Scan for the cell matching the given text and deliver its (x, y) coordinate at center. 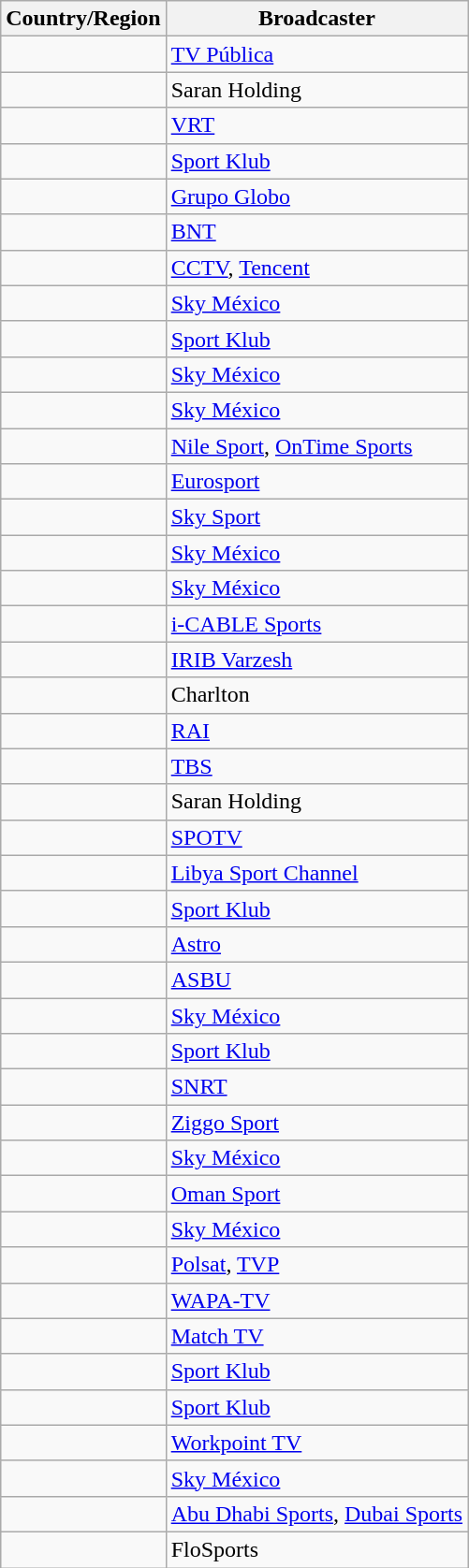
Grupo Globo (316, 196)
TV Pública (316, 54)
Charlton (316, 695)
Eurosport (316, 482)
Libya Sport Channel (316, 873)
SNRT (316, 1087)
Sky Sport (316, 517)
Abu Dhabi Sports, Dubai Sports (316, 1514)
SPOTV (316, 837)
Polsat, TVP (316, 1265)
ASBU (316, 980)
VRT (316, 125)
FloSports (316, 1549)
Ziggo Sport (316, 1123)
Oman Sport (316, 1194)
Workpoint TV (316, 1443)
BNT (316, 232)
Broadcaster (316, 19)
Nile Sport, OnTime Sports (316, 446)
IRIB Varzesh (316, 660)
CCTV, Tencent (316, 268)
Astro (316, 944)
RAI (316, 731)
Country/Region (83, 19)
i-CABLE Sports (316, 624)
WAPA-TV (316, 1300)
TBS (316, 766)
Match TV (316, 1336)
